Determine the [X, Y] coordinate at the center of the cell enclosing the given text.  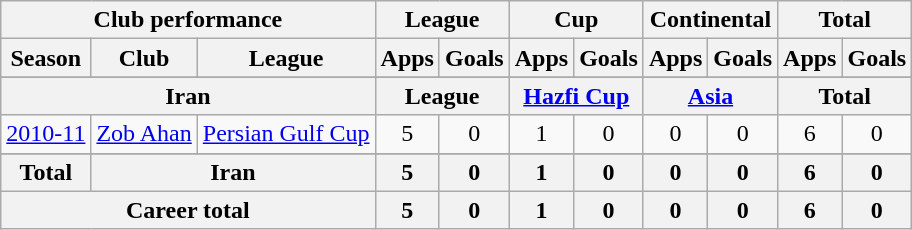
Career total [188, 210]
2010-11 [46, 134]
Asia [710, 96]
Zob Ahan [144, 134]
Cup [576, 20]
Continental [710, 20]
Season [46, 58]
Persian Gulf Cup [286, 134]
Club performance [188, 20]
Club [144, 58]
Hazfi Cup [576, 96]
